Determine the [x, y] coordinate at the center of the cell enclosing the given text.  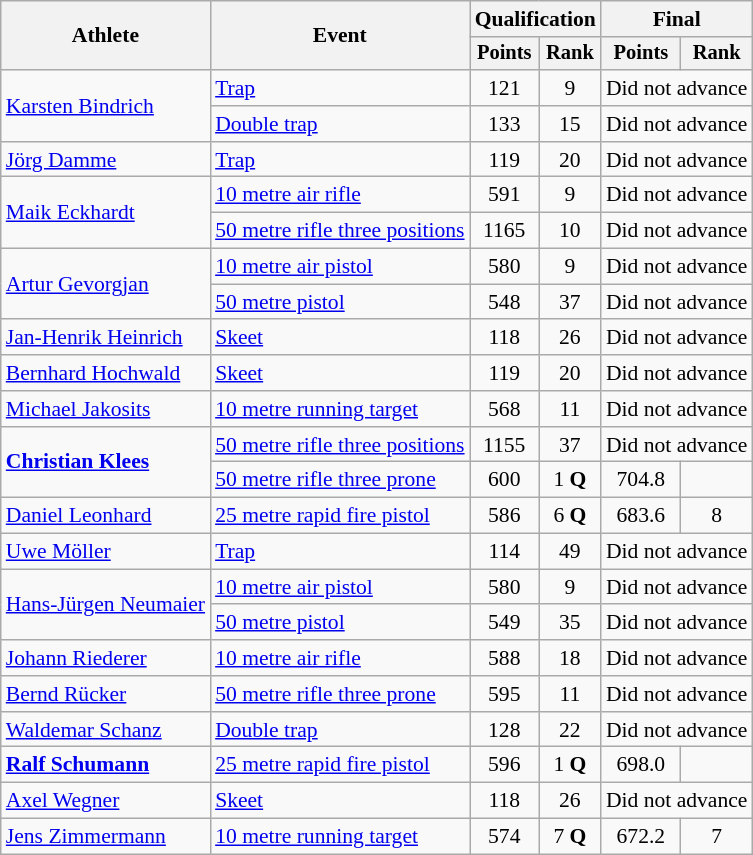
7 Q [570, 837]
683.6 [641, 516]
Bernd Rücker [106, 694]
Daniel Leonhard [106, 516]
672.2 [641, 837]
8 [717, 516]
548 [504, 302]
Karsten Bindrich [106, 106]
Event [340, 36]
704.8 [641, 480]
114 [504, 552]
Jörg Damme [106, 160]
121 [504, 88]
549 [504, 623]
586 [504, 516]
128 [504, 730]
Michael Jakosits [106, 409]
Qualification [536, 19]
10 [570, 231]
591 [504, 195]
133 [504, 124]
49 [570, 552]
Ralf Schumann [106, 765]
595 [504, 694]
1165 [504, 231]
15 [570, 124]
600 [504, 480]
Maik Eckhardt [106, 212]
Johann Riederer [106, 658]
Final [677, 19]
Artur Gevorgjan [106, 284]
7 [717, 837]
574 [504, 837]
Jens Zimmermann [106, 837]
Waldemar Schanz [106, 730]
Hans-Jürgen Neumaier [106, 604]
Bernhard Hochwald [106, 373]
Uwe Möller [106, 552]
Axel Wegner [106, 801]
Christian Klees [106, 462]
588 [504, 658]
18 [570, 658]
568 [504, 409]
Athlete [106, 36]
Jan-Henrik Heinrich [106, 338]
35 [570, 623]
6 Q [570, 516]
1155 [504, 445]
22 [570, 730]
698.0 [641, 765]
596 [504, 765]
